Extract the (x, y) coordinate from the center of the cell holding the provided text.  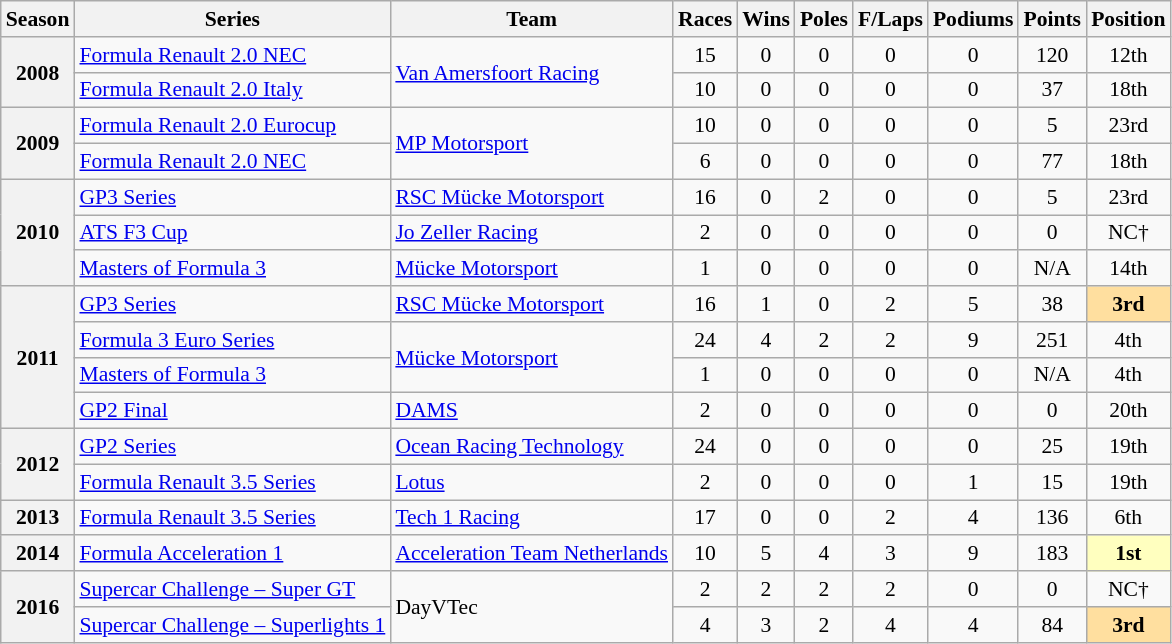
14th (1128, 269)
Lotus (532, 482)
DayVTec (532, 606)
6th (1128, 518)
2012 (38, 464)
GP2 Series (232, 447)
Jo Zeller Racing (532, 233)
Races (705, 19)
DAMS (532, 411)
Ocean Racing Technology (532, 447)
Series (232, 19)
Wins (766, 19)
6 (705, 162)
2011 (38, 357)
Points (1052, 19)
2009 (38, 144)
Formula 3 Euro Series (232, 340)
Supercar Challenge – Superlights 1 (232, 625)
Season (38, 19)
Supercar Challenge – Super GT (232, 589)
2016 (38, 606)
37 (1052, 90)
136 (1052, 518)
38 (1052, 304)
2013 (38, 518)
Tech 1 Racing (532, 518)
Formula Renault 2.0 Eurocup (232, 126)
MP Motorsport (532, 144)
84 (1052, 625)
251 (1052, 340)
Podiums (974, 19)
25 (1052, 447)
17 (705, 518)
12th (1128, 55)
Formula Acceleration 1 (232, 554)
Position (1128, 19)
2014 (38, 554)
Formula Renault 2.0 Italy (232, 90)
2008 (38, 72)
183 (1052, 554)
20th (1128, 411)
2010 (38, 232)
120 (1052, 55)
Acceleration Team Netherlands (532, 554)
Van Amersfoort Racing (532, 72)
77 (1052, 162)
Team (532, 19)
GP2 Final (232, 411)
Poles (824, 19)
ATS F3 Cup (232, 233)
1st (1128, 554)
F/Laps (890, 19)
